From the cell containing the given text, extract its center point as (X, Y) coordinate. 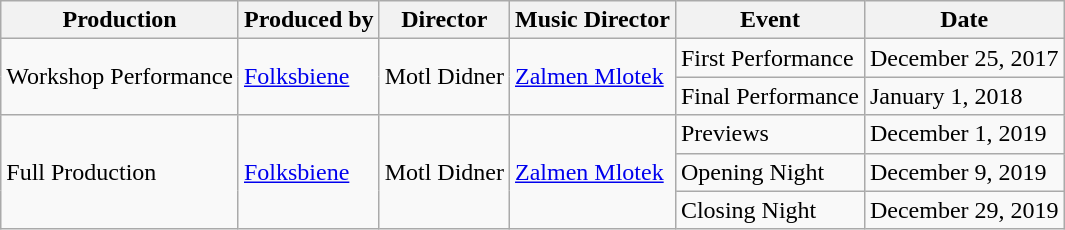
Produced by (308, 20)
Production (120, 20)
Final Performance (770, 96)
Workshop Performance (120, 77)
Date (964, 20)
Music Director (593, 20)
Closing Night (770, 210)
Full Production (120, 172)
Event (770, 20)
First Performance (770, 58)
Opening Night (770, 172)
Director (444, 20)
December 29, 2019 (964, 210)
Previews (770, 134)
January 1, 2018 (964, 96)
December 1, 2019 (964, 134)
December 25, 2017 (964, 58)
December 9, 2019 (964, 172)
